Determine the [x, y] coordinate at the center of the cell enclosing the given text.  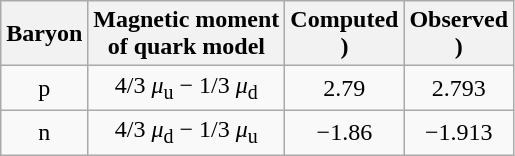
−1.86 [344, 132]
−1.913 [459, 132]
2.79 [344, 88]
2.793 [459, 88]
Observed) [459, 34]
4/3 μd − 1/3 μu [186, 132]
p [44, 88]
4/3 μu − 1/3 μd [186, 88]
n [44, 132]
Magnetic momentof quark model [186, 34]
Baryon [44, 34]
Computed) [344, 34]
